Search for the cell housing the specified text and yield its [X, Y] center coordinate. 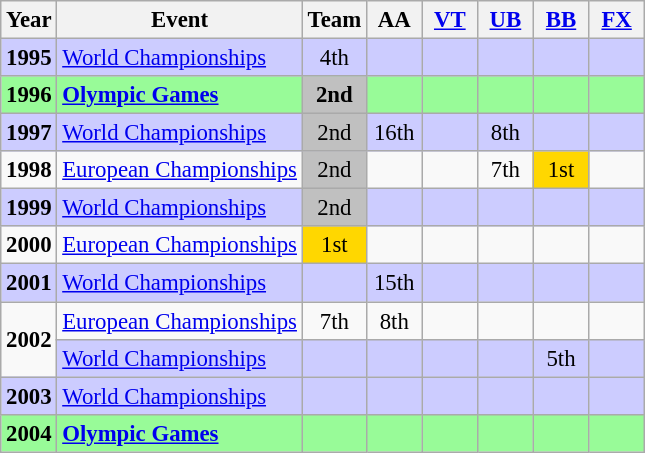
1997 [29, 133]
Year [29, 20]
UB [506, 20]
5th [561, 358]
AA [394, 20]
4th [334, 58]
2004 [29, 433]
BB [561, 20]
1996 [29, 95]
16th [394, 133]
FX [617, 20]
1999 [29, 208]
2001 [29, 283]
VT [450, 20]
2003 [29, 396]
2000 [29, 245]
Event [180, 20]
2002 [29, 340]
1995 [29, 58]
Team [334, 20]
15th [394, 283]
1998 [29, 170]
